Output the [X, Y] coordinate of the center of the cell containing the given text.  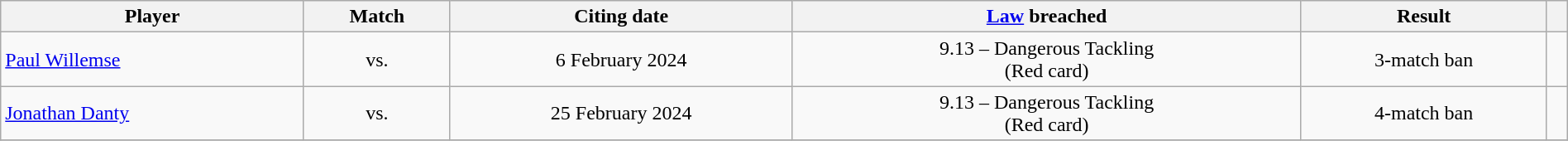
6 February 2024 [621, 60]
Citing date [621, 17]
Player [152, 17]
Jonathan Danty [152, 113]
4-match ban [1424, 113]
Law breached [1047, 17]
Match [377, 17]
25 February 2024 [621, 113]
3-match ban [1424, 60]
Paul Willemse [152, 60]
Result [1424, 17]
